Return [X, Y] of the center of cell containing provided text 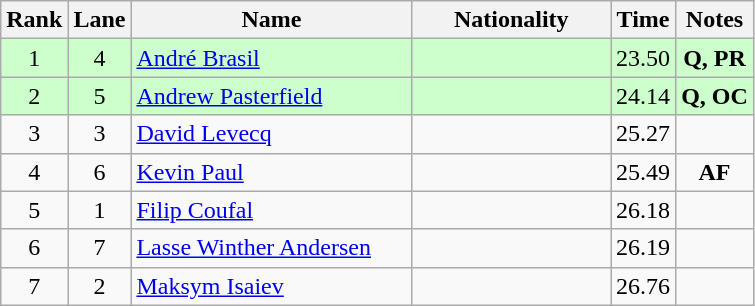
Kevin Paul [272, 172]
25.27 [644, 134]
26.19 [644, 248]
Q, PR [715, 58]
24.14 [644, 96]
25.49 [644, 172]
26.76 [644, 286]
Lasse Winther Andersen [272, 248]
AF [715, 172]
23.50 [644, 58]
Notes [715, 20]
Filip Coufal [272, 210]
Lane [100, 20]
David Levecq [272, 134]
Andrew Pasterfield [272, 96]
André Brasil [272, 58]
Q, OC [715, 96]
Maksym Isaiev [272, 286]
Name [272, 20]
Nationality [512, 20]
Time [644, 20]
Rank [34, 20]
26.18 [644, 210]
